Determine the [X, Y] coordinate at the center of the cell enclosing the given text.  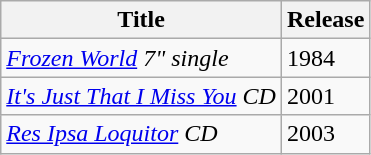
It's Just That I Miss You CD [142, 96]
1984 [325, 58]
2003 [325, 134]
Title [142, 20]
Release [325, 20]
Res Ipsa Loquitor CD [142, 134]
Frozen World 7" single [142, 58]
2001 [325, 96]
